Return the [x, y] coordinate for the center point of the cell that contains the specified text.  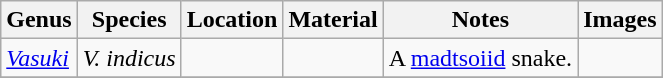
V. indicus [129, 58]
Species [129, 20]
Images [620, 20]
A madtsoiid snake. [480, 58]
Genus [39, 20]
Material [333, 20]
Notes [480, 20]
Location [232, 20]
Vasuki [39, 58]
